Detect which cell encompasses the target text, then output its (x, y) center coordinate. 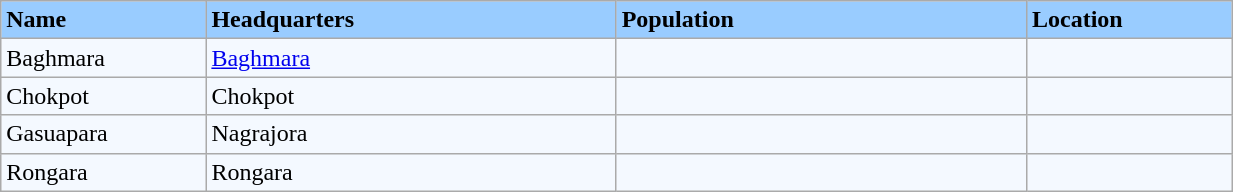
Population (821, 20)
Name (104, 20)
Nagrajora (411, 134)
Headquarters (411, 20)
Location (1128, 20)
Gasuapara (104, 134)
